Provide the (X, Y) coordinate of the cell's center where the given text is located.  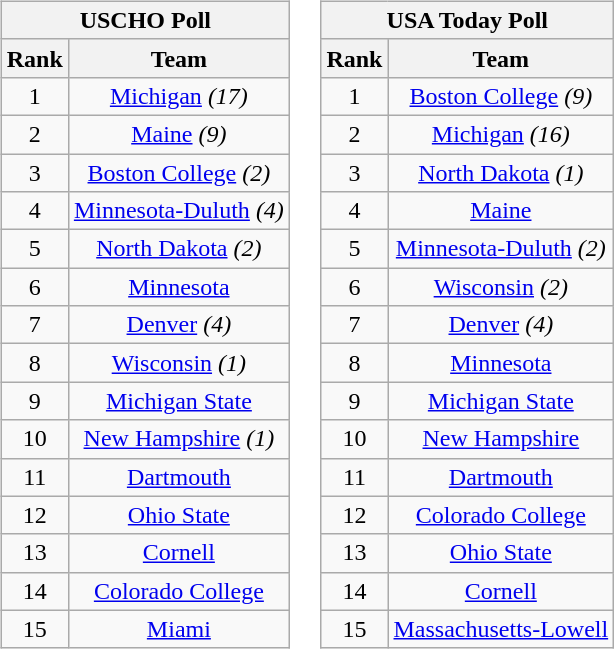
Boston College (9) (501, 96)
Maine (9) (178, 134)
Minnesota-Duluth (2) (501, 249)
Wisconsin (2) (501, 287)
Massachusetts-Lowell (501, 629)
Maine (501, 211)
USCHO Poll (145, 20)
New Hampshire (501, 439)
New Hampshire (1) (178, 439)
Boston College (2) (178, 173)
Michigan (16) (501, 134)
Michigan (17) (178, 96)
Minnesota-Duluth (4) (178, 211)
USA Today Poll (468, 20)
Miami (178, 629)
North Dakota (1) (501, 173)
North Dakota (2) (178, 249)
Wisconsin (1) (178, 363)
